Detect which cell encompasses the target text, then output its (x, y) center coordinate. 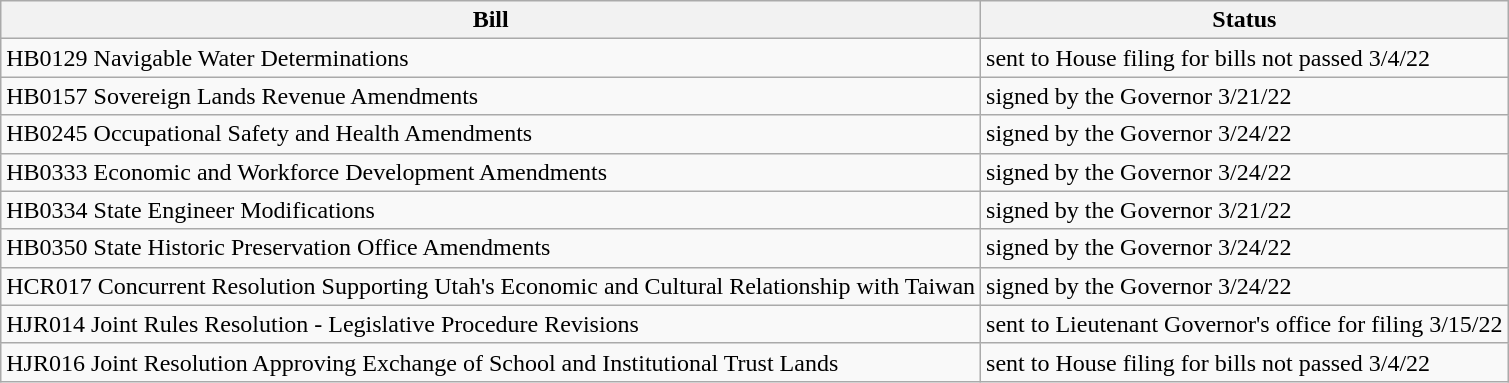
HB0333 Economic and Workforce Development Amendments (491, 172)
Status (1244, 20)
HJR014 Joint Rules Resolution - Legislative Procedure Revisions (491, 324)
sent to Lieutenant Governor's office for filing 3/15/22 (1244, 324)
HB0350 State Historic Preservation Office Amendments (491, 248)
HB0129 Navigable Water Determinations (491, 58)
HB0245 Occupational Safety and Health Amendments (491, 134)
HJR016 Joint Resolution Approving Exchange of School and Institutional Trust Lands (491, 362)
HB0157 Sovereign Lands Revenue Amendments (491, 96)
Bill (491, 20)
HCR017 Concurrent Resolution Supporting Utah's Economic and Cultural Relationship with Taiwan (491, 286)
HB0334 State Engineer Modifications (491, 210)
